Scan for the cell matching the given text and deliver its (X, Y) coordinate at center. 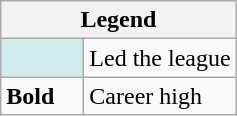
Bold (42, 96)
Legend (118, 20)
Led the league (160, 58)
Career high (160, 96)
